Provide the [X, Y] coordinate of the cell's center where the given text is located.  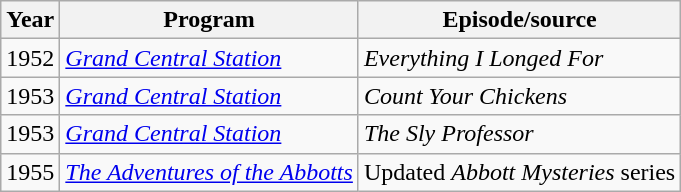
1955 [30, 172]
The Adventures of the Abbotts [210, 172]
Program [210, 20]
Episode/source [519, 20]
Count Your Chickens [519, 96]
Year [30, 20]
The Sly Professor [519, 134]
Updated Abbott Mysteries series [519, 172]
Everything I Longed For [519, 58]
1952 [30, 58]
